Return the [x, y] coordinate for the center point of the cell that contains the specified text.  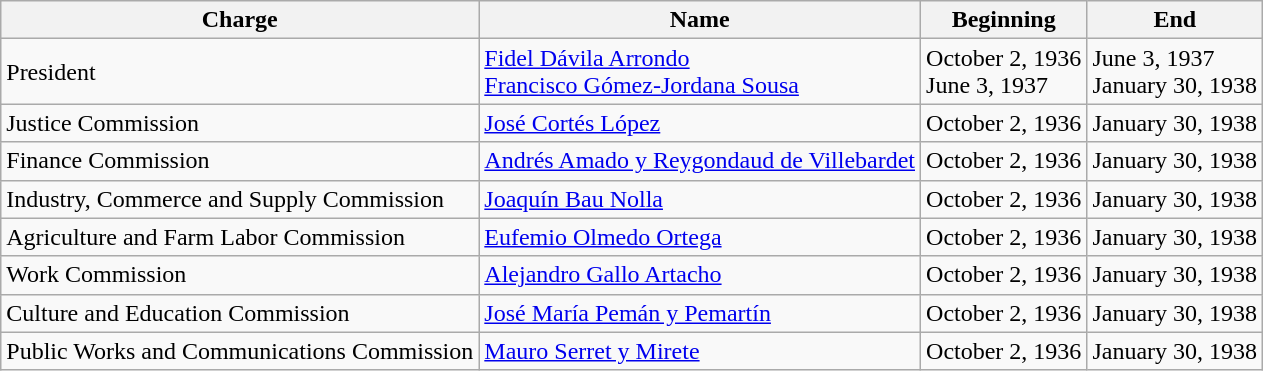
José Cortés López [700, 123]
Andrés Amado y Reygondaud de Villebardet [700, 161]
Culture and Education Commission [240, 313]
Joaquín Bau Nolla [700, 199]
President [240, 72]
Work Commission [240, 275]
June 3, 1937January 30, 1938 [1175, 72]
José María Pemán y Pemartín [700, 313]
Eufemio Olmedo Ortega [700, 237]
Charge [240, 20]
Justice Commission [240, 123]
Agriculture and Farm Labor Commission [240, 237]
Beginning [1004, 20]
Finance Commission [240, 161]
October 2, 1936June 3, 1937 [1004, 72]
End [1175, 20]
Mauro Serret y Mirete [700, 351]
Name [700, 20]
Public Works and Communications Commission [240, 351]
Fidel Dávila ArrondoFrancisco Gómez-Jordana Sousa [700, 72]
Alejandro Gallo Artacho [700, 275]
Industry, Commerce and Supply Commission [240, 199]
